For the text-containing cell, return its midpoint in [X, Y] coordinate format. 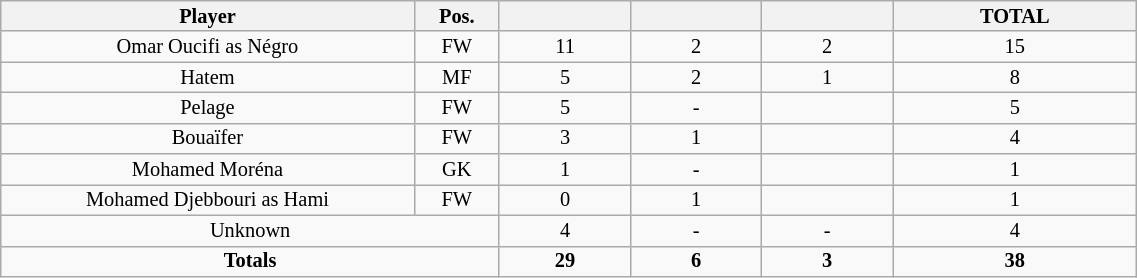
29 [564, 262]
Mohamed Djebbouri as Hami [208, 200]
Pelage [208, 108]
38 [1015, 262]
6 [696, 262]
8 [1015, 78]
TOTAL [1015, 16]
Pos. [456, 16]
Omar Oucifi as Négro [208, 46]
15 [1015, 46]
Player [208, 16]
11 [564, 46]
0 [564, 200]
Bouaïfer [208, 138]
Unknown [250, 230]
Totals [250, 262]
Hatem [208, 78]
MF [456, 78]
GK [456, 170]
Mohamed Moréna [208, 170]
